Output the (X, Y) coordinate of the center of the cell containing the given text.  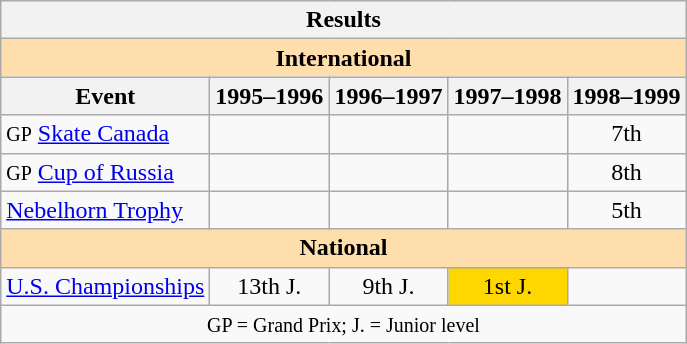
1995–1996 (270, 96)
1998–1999 (626, 96)
U.S. Championships (106, 286)
GP = Grand Prix; J. = Junior level (344, 324)
International (344, 58)
7th (626, 134)
Nebelhorn Trophy (106, 210)
GP Skate Canada (106, 134)
Results (344, 20)
National (344, 248)
1996–1997 (388, 96)
9th J. (388, 286)
1997–1998 (508, 96)
1st J. (508, 286)
8th (626, 172)
GP Cup of Russia (106, 172)
13th J. (270, 286)
Event (106, 96)
5th (626, 210)
